From the cell containing the given text, extract its center point as [x, y] coordinate. 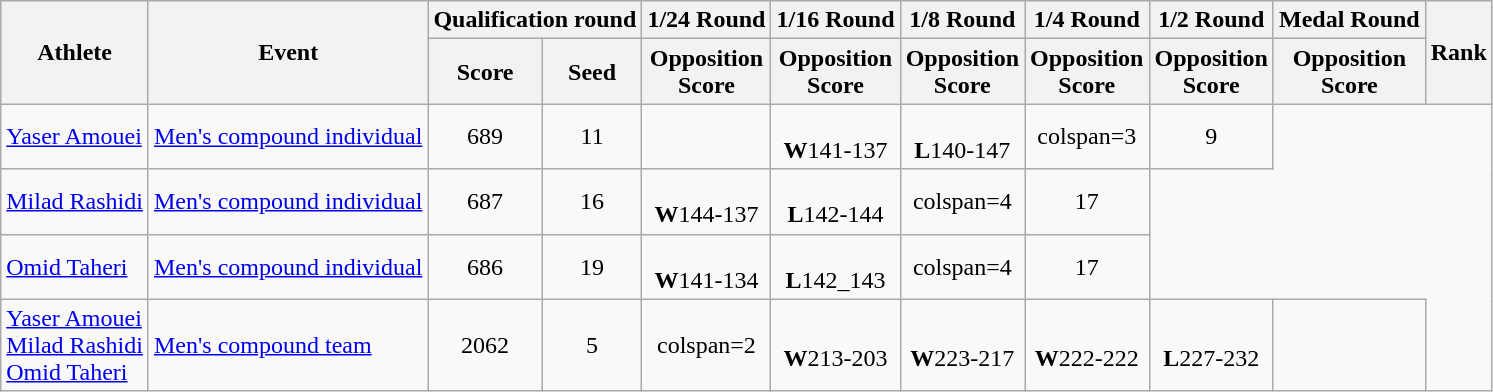
W222-222 [1087, 345]
Qualification round [535, 20]
Yaser AmoueiMilad RashidiOmid Taheri [75, 345]
16 [592, 202]
W141-137 [836, 136]
Medal Round [1349, 20]
L142-144 [836, 202]
colspan=2 [706, 345]
Seed [592, 72]
Athlete [75, 52]
11 [592, 136]
colspan=3 [1087, 136]
1/8 Round [962, 20]
1/2 Round [1211, 20]
W141-134 [706, 266]
2062 [485, 345]
L142_143 [836, 266]
Event [288, 52]
9 [1211, 136]
1/24 Round [706, 20]
L140-147 [962, 136]
689 [485, 136]
19 [592, 266]
W144-137 [706, 202]
Milad Rashidi [75, 202]
L227-232 [1211, 345]
686 [485, 266]
Score [485, 72]
Men's compound team [288, 345]
5 [592, 345]
W213-203 [836, 345]
W223-217 [962, 345]
1/4 Round [1087, 20]
Omid Taheri [75, 266]
1/16 Round [836, 20]
Rank [1458, 52]
Yaser Amouei [75, 136]
687 [485, 202]
